For the text-containing cell, return its midpoint in (x, y) coordinate format. 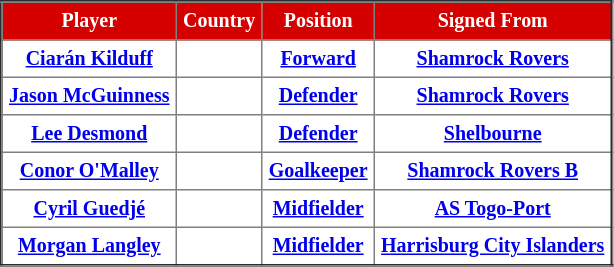
Player (90, 21)
Ciarán Kilduff (90, 59)
Harrisburg City Islanders (493, 246)
Country (219, 21)
Morgan Langley (90, 246)
Jason McGuinness (90, 96)
Forward (318, 59)
Conor O'Malley (90, 171)
Shamrock Rovers B (493, 171)
Shelbourne (493, 134)
Position (318, 21)
Lee Desmond (90, 134)
Goalkeeper (318, 171)
Cyril Guedjé (90, 209)
AS Togo-Port (493, 209)
Signed From (493, 21)
